From the cell containing the given text, extract its center point as (X, Y) coordinate. 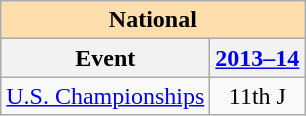
11th J (258, 96)
Event (106, 58)
U.S. Championships (106, 96)
National (153, 20)
2013–14 (258, 58)
